Return the (X, Y) coordinate for the center point of the cell that contains the specified text.  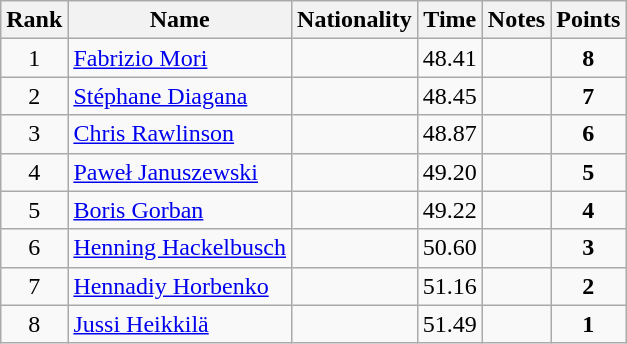
Stéphane Diagana (180, 96)
Fabrizio Mori (180, 58)
Nationality (355, 20)
48.87 (450, 134)
51.49 (450, 324)
Rank (34, 20)
Name (180, 20)
Paweł Januszewski (180, 172)
50.60 (450, 248)
49.22 (450, 210)
Boris Gorban (180, 210)
Chris Rawlinson (180, 134)
51.16 (450, 286)
48.41 (450, 58)
Points (588, 20)
Hennadiy Horbenko (180, 286)
49.20 (450, 172)
Henning Hackelbusch (180, 248)
Time (450, 20)
48.45 (450, 96)
Notes (516, 20)
Jussi Heikkilä (180, 324)
